Find where the given text appears and provide that cell's center as (X, Y) coordinate. 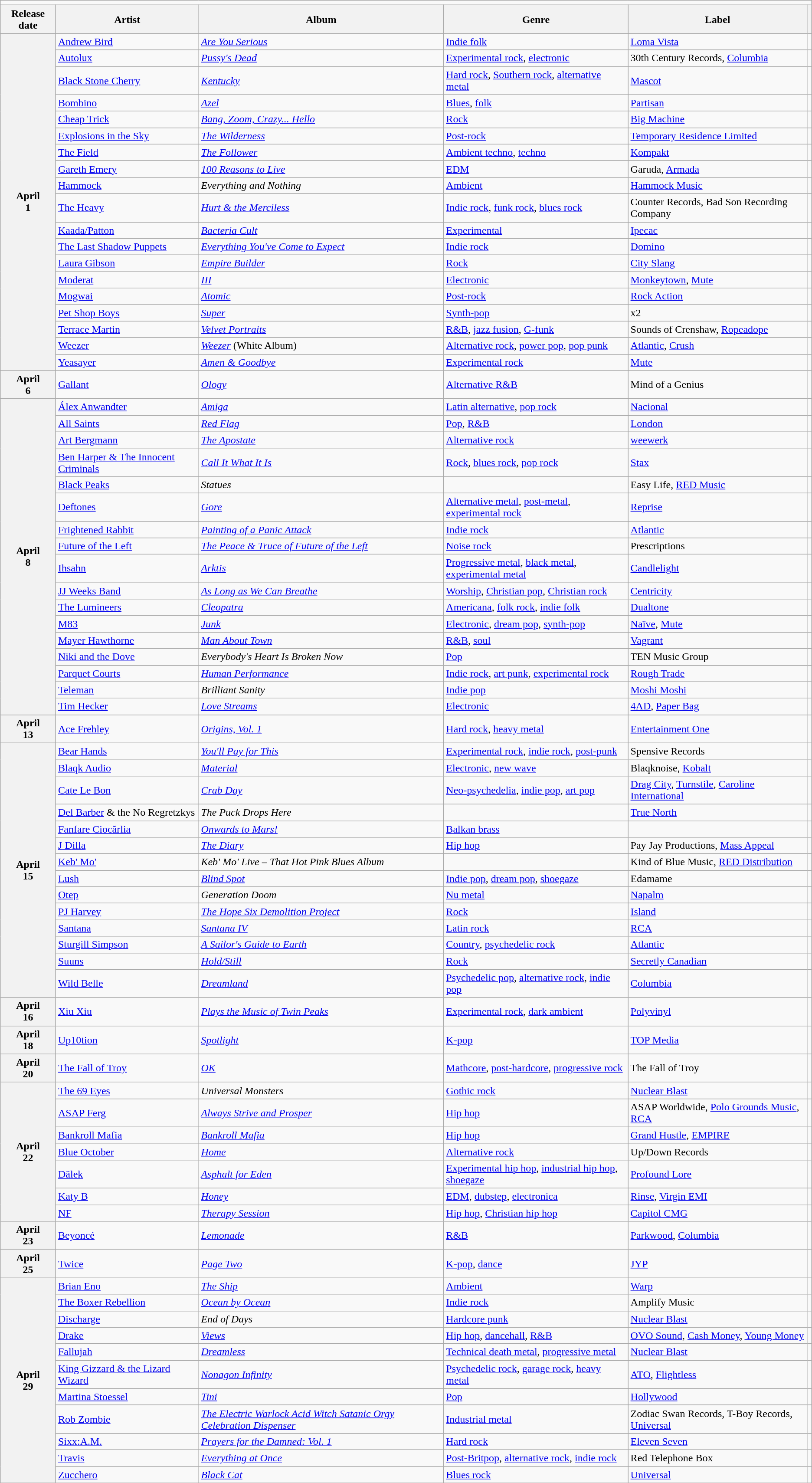
Blind Spot (321, 879)
Eleven Seven (717, 1441)
Moshi Moshi (717, 690)
Prescriptions (717, 546)
April18 (28, 1040)
Hammock (127, 185)
Laura Gibson (127, 263)
Blaqk Audio (127, 768)
Easy Life, RED Music (717, 485)
30th Century Records, Columbia (717, 58)
Everything and Nothing (321, 185)
City Slang (717, 263)
Lush (127, 879)
Indie rock, funk rock, blues rock (536, 207)
Tini (321, 1397)
Beyoncé (127, 1236)
End of Days (321, 1319)
Call It What It Is (321, 463)
Honey (321, 1197)
Junk (321, 624)
Electronic, dream pop, synth-pop (536, 624)
Universal Monsters (321, 1090)
Rock Action (717, 296)
Polyvinyl (717, 1012)
Álex Anwandter (127, 407)
Kaada/Patton (127, 230)
Ace Frehley (127, 729)
Kentucky (321, 81)
Black Cat (321, 1475)
Wild Belle (127, 983)
Kind of Blue Music, RED Distribution (717, 862)
Amen & Goodbye (321, 362)
Mind of a Genius (717, 384)
Niki and the Dove (127, 657)
Pet Shop Boys (127, 313)
Balkan brass (536, 829)
True North (717, 812)
Hip hop, Christian hip hop (536, 1213)
Hard rock, heavy metal (536, 729)
The Apostate (321, 440)
Super (321, 313)
EDM, dubstep, electronica (536, 1197)
Ihsahn (127, 568)
Nonagon Infinity (321, 1375)
Azel (321, 103)
Vagrant (717, 640)
RCA (717, 928)
Love Streams (321, 706)
Capitol CMG (717, 1213)
Autolux (127, 58)
A Sailor's Guide to Earth (321, 945)
Hurt & the Merciless (321, 207)
Loma Vista (717, 42)
Generation Doom (321, 895)
Rinse, Virgin EMI (717, 1197)
Are You Serious (321, 42)
Zodiac Swan Records, T-Boy Records, Universal (717, 1419)
Ambient techno, techno (536, 152)
Otep (127, 895)
Everybody's Heart Is Broken Now (321, 657)
Crab Day (321, 790)
Universal (717, 1475)
Rob Zombie (127, 1419)
As Long as We Can Breathe (321, 591)
Alternative R&B (536, 384)
Centricity (717, 591)
Therapy Session (321, 1213)
Latin alternative, pop rock (536, 407)
April25 (28, 1263)
Atomic (321, 296)
April16 (28, 1012)
Artist (127, 19)
Brian Eno (127, 1286)
Gothic rock (536, 1090)
Country, psychedelic rock (536, 945)
April6 (28, 384)
The Last Shadow Puppets (127, 247)
Tim Hecker (127, 706)
Electronic, new wave (536, 768)
Santana (127, 928)
Explosions in the Sky (127, 136)
Twice (127, 1263)
Dälek (127, 1174)
Gore (321, 507)
Rough Trade (717, 673)
All Saints (127, 423)
Ocean by Ocean (321, 1303)
Teleman (127, 690)
Red Telephone Box (717, 1458)
Sixx:A.M. (127, 1441)
The Boxer Rebellion (127, 1303)
R&B, soul (536, 640)
Discharge (127, 1319)
Up10tion (127, 1040)
Mayer Hawthorne (127, 640)
K-pop, dance (536, 1263)
The Diary (321, 846)
R&B, jazz fusion, G-funk (536, 329)
JJ Weeks Band (127, 591)
Grand Hustle, EMPIRE (717, 1135)
Partisan (717, 103)
Dualtone (717, 607)
Latin rock (536, 928)
Hard rock (536, 1441)
Album (321, 19)
April8 (28, 557)
Domino (717, 247)
ASAP Ferg (127, 1112)
Terrace Martin (127, 329)
Yeasayer (127, 362)
Hardcore punk (536, 1319)
Martina Stoessel (127, 1397)
Experimental hip hop, industrial hip hop, shoegaze (536, 1174)
Weezer (White Album) (321, 346)
Drake (127, 1335)
Gareth Emery (127, 169)
Psychedelic pop, alternative rock, indie pop (536, 983)
Deftones (127, 507)
Americana, folk rock, indie folk (536, 607)
Mathcore, post-hardcore, progressive rock (536, 1068)
Bear Hands (127, 751)
April1 (28, 202)
Empire Builder (321, 263)
Garuda, Armada (717, 169)
Drag City, Turnstile, Caroline International (717, 790)
Onwards to Mars! (321, 829)
Alternative metal, post-metal, experimental rock (536, 507)
Travis (127, 1458)
R&B (536, 1236)
TOP Media (717, 1040)
OK (321, 1068)
Bang, Zoom, Crazy... Hello (321, 119)
Spotlight (321, 1040)
Suuns (127, 961)
Ben Harper & The Innocent Criminals (127, 463)
Blue October (127, 1152)
Ipecac (717, 230)
Kompakt (717, 152)
The Follower (321, 152)
Pop, R&B (536, 423)
Dreamless (321, 1352)
Man About Town (321, 640)
PJ Harvey (127, 912)
Amiga (321, 407)
Noise rock (536, 546)
The Peace & Truce of Future of the Left (321, 546)
OVO Sound, Cash Money, Young Money (717, 1335)
Blues rock (536, 1475)
Technical death metal, progressive metal (536, 1352)
Edamame (717, 879)
ASAP Worldwide, Polo Grounds Music, RCA (717, 1112)
April29 (28, 1381)
Spensive Records (717, 751)
Pay Jay Productions, Mass Appeal (717, 846)
Keb' Mo' (127, 862)
Black Peaks (127, 485)
Amplify Music (717, 1303)
Sounds of Crenshaw, Ropeadope (717, 329)
Asphalt for Eden (321, 1174)
Island (717, 912)
Reprise (717, 507)
Experimental rock, dark ambient (536, 1012)
Progressive metal, black metal, experimental metal (536, 568)
Everything You've Come to Expect (321, 247)
Parquet Courts (127, 673)
Monkeytown, Mute (717, 280)
April23 (28, 1236)
Velvet Portraits (321, 329)
Experimental rock, electronic (536, 58)
Moderat (127, 280)
Experimental rock, indie rock, post-punk (536, 751)
The Puck Drops Here (321, 812)
Alternative rock, power pop, pop punk (536, 346)
The Heavy (127, 207)
Candlelight (717, 568)
Mute (717, 362)
J Dilla (127, 846)
Pussy's Dead (321, 58)
Worship, Christian pop, Christian rock (536, 591)
The Ship (321, 1286)
The Field (127, 152)
Experimental (536, 230)
Entertainment One (717, 729)
Mogwai (127, 296)
Frightened Rabbit (127, 530)
Bacteria Cult (321, 230)
Release date (28, 19)
Ology (321, 384)
Material (321, 768)
Gallant (127, 384)
Nacional (717, 407)
London (717, 423)
April15 (28, 870)
Label (717, 19)
Dreamland (321, 983)
Up/Down Records (717, 1152)
Hold/Still (321, 961)
Always Strive and Prosper (321, 1112)
Naïve, Mute (717, 624)
100 Reasons to Live (321, 169)
Indie rock, art punk, experimental rock (536, 673)
M83 (127, 624)
Nu metal (536, 895)
Industrial metal (536, 1419)
III (321, 280)
Lemonade (321, 1236)
Genre (536, 19)
April13 (28, 729)
Del Barber & the No Regretzkys (127, 812)
Stax (717, 463)
Home (321, 1152)
Big Machine (717, 119)
Temporary Residence Limited (717, 136)
Indie pop, dream pop, shoegaze (536, 879)
The 69 Eyes (127, 1090)
Xiu Xiu (127, 1012)
Hammock Music (717, 185)
The Hope Six Demolition Project (321, 912)
The Wilderness (321, 136)
Profound Lore (717, 1174)
Indie folk (536, 42)
Arktis (321, 568)
Neo-psychedelia, indie pop, art pop (536, 790)
K-pop (536, 1040)
Art Bergmann (127, 440)
Experimental rock (536, 362)
Warp (717, 1286)
Statues (321, 485)
Future of the Left (127, 546)
King Gizzard & the Lizard Wizard (127, 1375)
Secretly Canadian (717, 961)
Prayers for the Damned: Vol. 1 (321, 1441)
The Electric Warlock Acid Witch Satanic Orgy Celebration Dispenser (321, 1419)
Fallujah (127, 1352)
Indie pop (536, 690)
Hollywood (717, 1397)
Black Stone Cherry (127, 81)
Mascot (717, 81)
TEN Music Group (717, 657)
Blaqknoise, Kobalt (717, 768)
JYP (717, 1263)
Post-Britpop, alternative rock, indie rock (536, 1458)
You'll Pay for This (321, 751)
April20 (28, 1068)
Bombino (127, 103)
Columbia (717, 983)
Hard rock, Southern rock, alternative metal (536, 81)
Plays the Music of Twin Peaks (321, 1012)
Views (321, 1335)
Fanfare Ciocărlia (127, 829)
Atlantic, Crush (717, 346)
Katy B (127, 1197)
Psychedelic rock, garage rock, heavy metal (536, 1375)
Red Flag (321, 423)
The Lumineers (127, 607)
Cheap Trick (127, 119)
Santana IV (321, 928)
x2 (717, 313)
Brilliant Sanity (321, 690)
Zucchero (127, 1475)
Weezer (127, 346)
Everything at Once (321, 1458)
EDM (536, 169)
Origins, Vol. 1 (321, 729)
Keb' Mo' Live – That Hot Pink Blues Album (321, 862)
Cleopatra (321, 607)
Parkwood, Columbia (717, 1236)
Counter Records, Bad Son Recording Company (717, 207)
Blues, folk (536, 103)
Andrew Bird (127, 42)
Rock, blues rock, pop rock (536, 463)
Human Performance (321, 673)
4AD, Paper Bag (717, 706)
Page Two (321, 1263)
Sturgill Simpson (127, 945)
Painting of a Panic Attack (321, 530)
NF (127, 1213)
April22 (28, 1152)
Hip hop, dancehall, R&B (536, 1335)
Synth-pop (536, 313)
Napalm (717, 895)
weewerk (717, 440)
Cate Le Bon (127, 790)
ATO, Flightless (717, 1375)
